Return the [x, y] coordinate for the center point of the cell that contains the specified text.  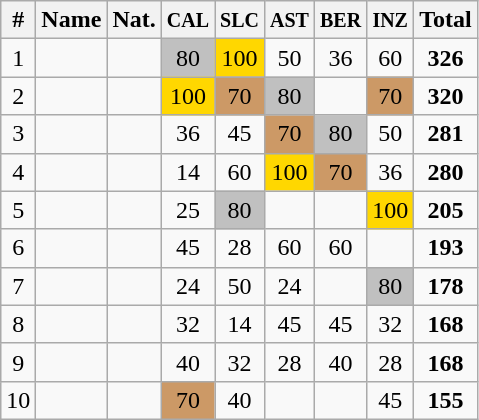
SLC [240, 20]
Nat. [134, 20]
320 [446, 96]
Name [72, 20]
7 [18, 286]
10 [18, 400]
3 [18, 134]
6 [18, 248]
178 [446, 286]
Total [446, 20]
5 [18, 210]
# [18, 20]
281 [446, 134]
205 [446, 210]
9 [18, 362]
155 [446, 400]
4 [18, 172]
BER [340, 20]
AST [289, 20]
280 [446, 172]
326 [446, 58]
INZ [390, 20]
193 [446, 248]
2 [18, 96]
CAL [188, 20]
8 [18, 324]
1 [18, 58]
25 [188, 210]
